Determine the [x, y] coordinate at the center of the cell enclosing the given text.  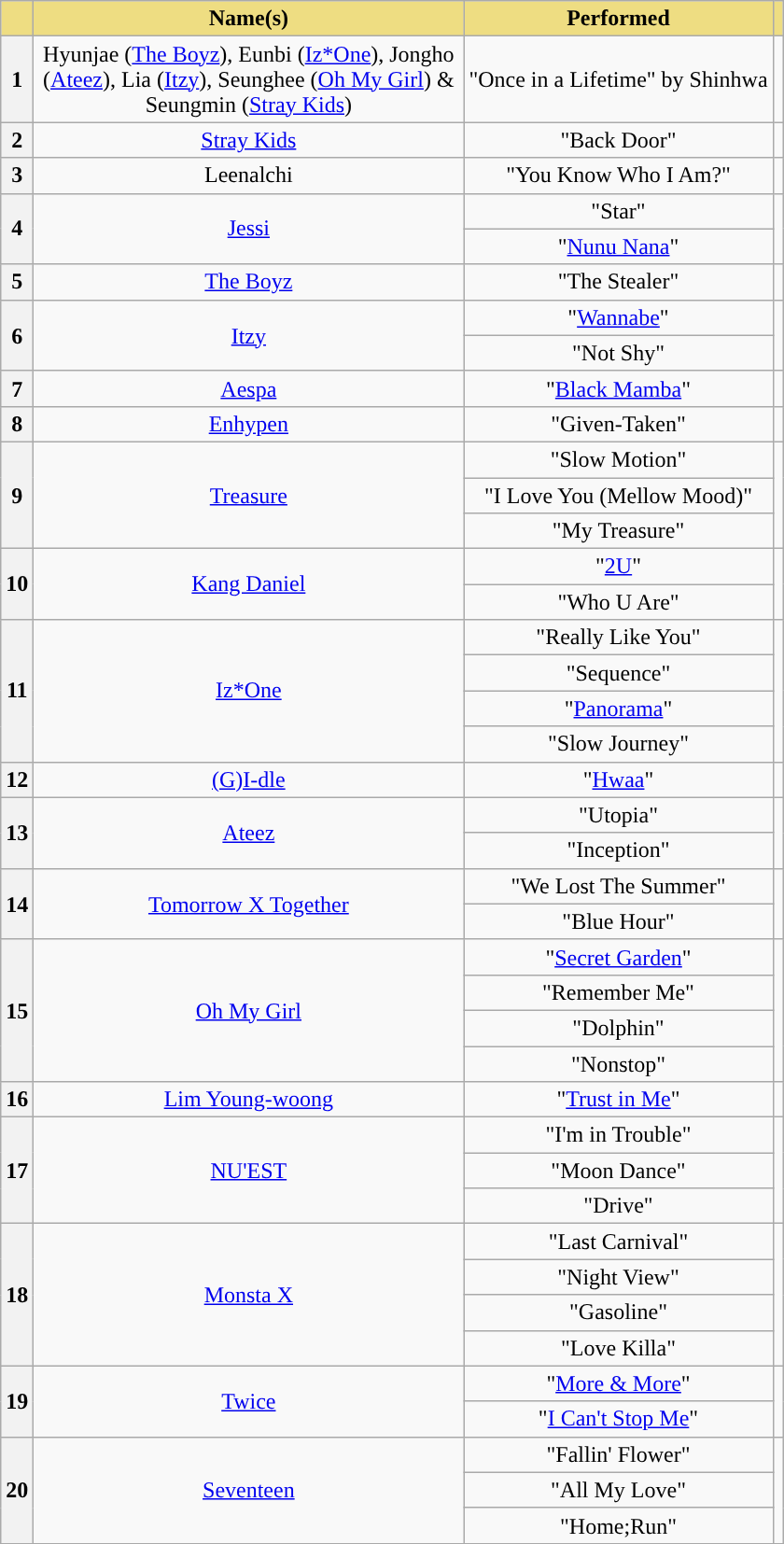
1 [17, 79]
"Nonstop" [618, 1063]
"Secret Garden" [618, 957]
Tomorrow X Together [248, 904]
"I'm in Trouble" [618, 1135]
Itzy [248, 335]
"Wannabe" [618, 317]
"Once in a Lifetime" by Shinhwa [618, 79]
"Really Like You" [618, 638]
"Star" [618, 211]
3 [17, 175]
Twice [248, 1401]
Enhypen [248, 424]
Ateez [248, 833]
(G)I-dle [248, 779]
"Last Carnival" [618, 1242]
"Night View" [618, 1277]
The Boyz [248, 282]
"Moon Dance" [618, 1171]
"Slow Journey" [618, 744]
10 [17, 584]
"Utopia" [618, 815]
18 [17, 1295]
"Trust in Me" [618, 1100]
"Blue Hour" [618, 921]
Iz*One [248, 691]
13 [17, 833]
16 [17, 1100]
"Drive" [618, 1206]
"Back Door" [618, 140]
Aespa [248, 388]
"I Can't Stop Me" [618, 1419]
"We Lost The Summer" [618, 886]
20 [17, 1490]
"Sequence" [618, 673]
"Who U Are" [618, 602]
"Nunu Nana" [618, 246]
2 [17, 140]
Jessi [248, 229]
Performed [618, 19]
5 [17, 282]
"I Love You (Mellow Mood)" [618, 496]
8 [17, 424]
"You Know Who I Am?" [618, 175]
"Not Shy" [618, 353]
"Hwaa" [618, 779]
"Panorama" [618, 709]
17 [17, 1171]
Lim Young-woong [248, 1100]
11 [17, 691]
"Remember Me" [618, 992]
Kang Daniel [248, 584]
Oh My Girl [248, 1010]
"Gasoline" [618, 1312]
"Fallin' Flower" [618, 1454]
19 [17, 1401]
"Black Mamba" [618, 388]
"Given-Taken" [618, 424]
6 [17, 335]
Leenalchi [248, 175]
12 [17, 779]
Hyunjae (The Boyz), Eunbi (Iz*One), Jongho (Ateez), Lia (Itzy), Seunghee (Oh My Girl) & Seungmin (Stray Kids) [248, 79]
15 [17, 1010]
"More & More" [618, 1383]
Seventeen [248, 1490]
4 [17, 229]
7 [17, 388]
"My Treasure" [618, 531]
9 [17, 495]
Treasure [248, 495]
"All My Love" [618, 1490]
"Inception" [618, 850]
NU'EST [248, 1171]
"Home;Run" [618, 1525]
"Slow Motion" [618, 459]
"2U" [618, 567]
Stray Kids [248, 140]
14 [17, 904]
Name(s) [248, 19]
"The Stealer" [618, 282]
"Love Killa" [618, 1348]
"Dolphin" [618, 1028]
Monsta X [248, 1295]
